Return the [X, Y] coordinate for the center point of the cell that contains the specified text.  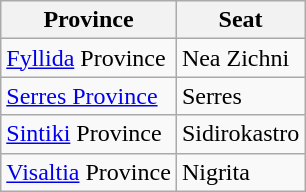
Sidirokastro [240, 134]
Province [89, 20]
Visaltia Province [89, 172]
Serres Province [89, 96]
Nea Zichni [240, 58]
Nigrita [240, 172]
Serres [240, 96]
Fyllida Province [89, 58]
Seat [240, 20]
Sintiki Province [89, 134]
